Provide the (x, y) coordinate of the cell's center where the given text is located.  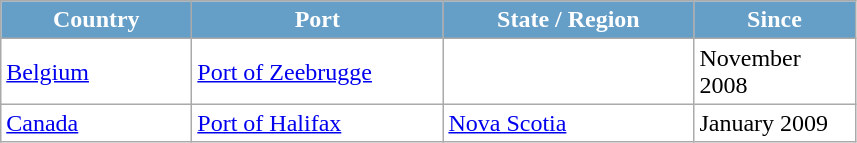
Nova Scotia (568, 123)
Canada (96, 123)
Belgium (96, 72)
State / Region (568, 20)
Port of Zeebrugge (318, 72)
Port (318, 20)
Since (774, 20)
January 2009 (774, 123)
November 2008 (774, 72)
Country (96, 20)
Port of Halifax (318, 123)
